Capture the cell that displays the provided text and extract its [x, y] central coordinate. 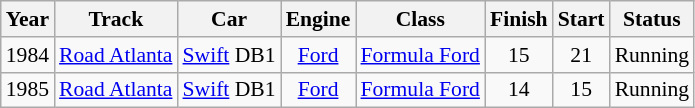
Track [116, 19]
1984 [28, 55]
Year [28, 19]
Start [582, 19]
Class [420, 19]
Car [228, 19]
Status [652, 19]
14 [519, 90]
21 [582, 55]
Engine [318, 19]
Finish [519, 19]
1985 [28, 90]
